For the text-containing cell, return its midpoint in (x, y) coordinate format. 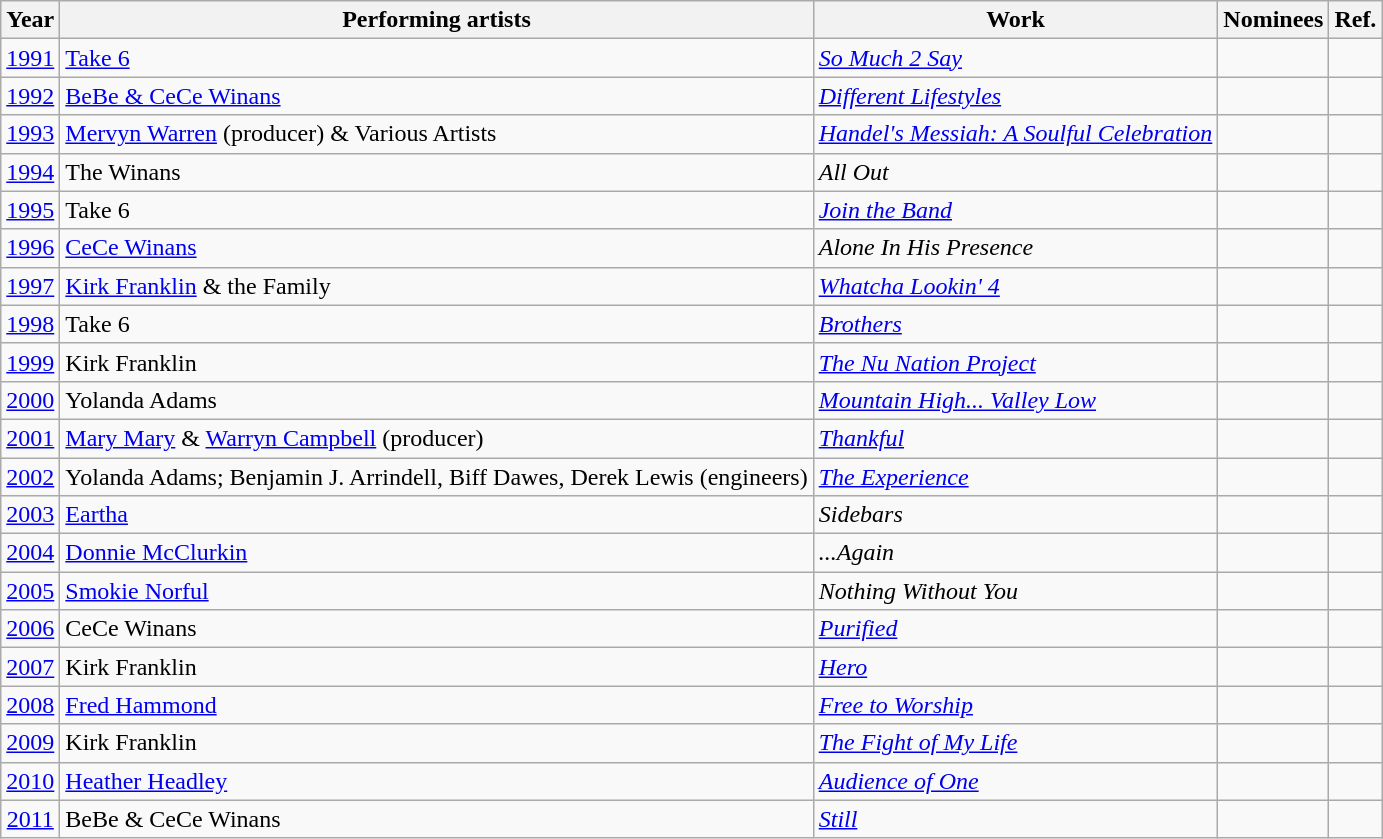
Nothing Without You (1016, 591)
2001 (30, 438)
The Experience (1016, 477)
Performing artists (436, 20)
Work (1016, 20)
Yolanda Adams; Benjamin J. Arrindell, Biff Dawes, Derek Lewis (engineers) (436, 477)
1998 (30, 324)
Whatcha Lookin' 4 (1016, 286)
Donnie McClurkin (436, 553)
Mervyn Warren (producer) & Various Artists (436, 134)
2006 (30, 629)
2003 (30, 515)
1999 (30, 362)
The Winans (436, 172)
2000 (30, 400)
Hero (1016, 667)
Audience of One (1016, 781)
Purified (1016, 629)
So Much 2 Say (1016, 58)
Free to Worship (1016, 705)
The Fight of My Life (1016, 743)
Year (30, 20)
All Out (1016, 172)
Brothers (1016, 324)
Nominees (1274, 20)
2007 (30, 667)
1997 (30, 286)
Fred Hammond (436, 705)
Handel's Messiah: A Soulful Celebration (1016, 134)
1993 (30, 134)
Mary Mary & Warryn Campbell (producer) (436, 438)
Eartha (436, 515)
1996 (30, 248)
Still (1016, 819)
2005 (30, 591)
1992 (30, 96)
2008 (30, 705)
2004 (30, 553)
2002 (30, 477)
2010 (30, 781)
Smokie Norful (436, 591)
Mountain High... Valley Low (1016, 400)
Sidebars (1016, 515)
1991 (30, 58)
Join the Band (1016, 210)
1994 (30, 172)
Ref. (1356, 20)
2009 (30, 743)
Yolanda Adams (436, 400)
Thankful (1016, 438)
Different Lifestyles (1016, 96)
2011 (30, 819)
1995 (30, 210)
Kirk Franklin & the Family (436, 286)
...Again (1016, 553)
Alone In His Presence (1016, 248)
The Nu Nation Project (1016, 362)
Heather Headley (436, 781)
